Return (x, y) of the center of cell containing provided text 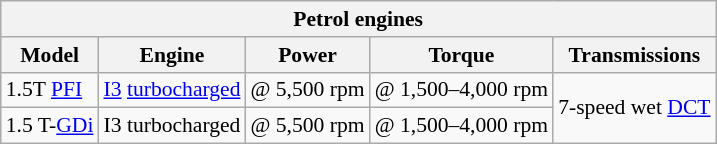
Torque (462, 55)
Engine (172, 55)
1.5 T-GDi (50, 126)
Power (307, 55)
Petrol engines (358, 19)
Model (50, 55)
Transmissions (634, 55)
7-speed wet DCT (634, 108)
1.5T PFI (50, 90)
